Find where the given text appears and provide that cell's center as [X, Y] coordinate. 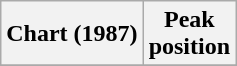
Chart (1987) [72, 34]
Peakposition [189, 34]
